For the text-containing cell, return its midpoint in (x, y) coordinate format. 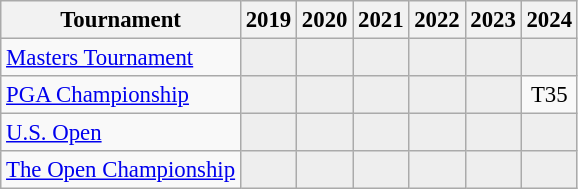
U.S. Open (121, 133)
T35 (549, 95)
2021 (381, 20)
The Open Championship (121, 170)
2020 (325, 20)
2023 (493, 20)
Masters Tournament (121, 58)
2019 (268, 20)
PGA Championship (121, 95)
Tournament (121, 20)
2024 (549, 20)
2022 (437, 20)
